From the cell containing the given text, extract its center point as (x, y) coordinate. 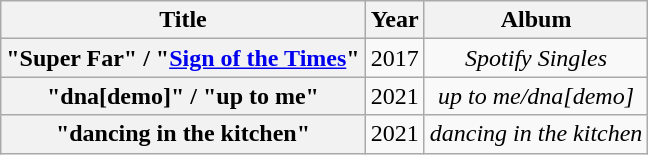
"dancing in the kitchen" (183, 134)
"dna[demo]" / "up to me" (183, 96)
Title (183, 20)
Album (536, 20)
up to me/dna[demo] (536, 96)
"Super Far" / "Sign of the Times" (183, 58)
Spotify Singles (536, 58)
dancing in the kitchen (536, 134)
2017 (394, 58)
Year (394, 20)
